Return (x, y) of the center of cell containing provided text 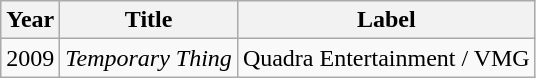
Year (30, 20)
2009 (30, 58)
Label (386, 20)
Temporary Thing (149, 58)
Title (149, 20)
Quadra Entertainment / VMG (386, 58)
